Detect which cell encompasses the target text, then output its [X, Y] center coordinate. 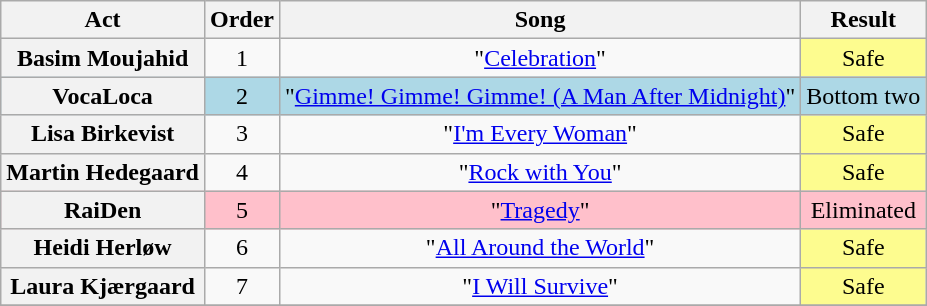
1 [242, 58]
Martin Hedegaard [103, 172]
5 [242, 210]
"All Around the World" [540, 248]
RaiDen [103, 210]
Basim Moujahid [103, 58]
Eliminated [864, 210]
3 [242, 134]
"Celebration" [540, 58]
Song [540, 20]
Laura Kjærgaard [103, 286]
"Rock with You" [540, 172]
VocaLoca [103, 96]
Lisa Birkevist [103, 134]
7 [242, 286]
4 [242, 172]
Order [242, 20]
"Tragedy" [540, 210]
6 [242, 248]
2 [242, 96]
Heidi Herløw [103, 248]
"I Will Survive" [540, 286]
"I'm Every Woman" [540, 134]
Result [864, 20]
Bottom two [864, 96]
Act [103, 20]
"Gimme! Gimme! Gimme! (A Man After Midnight)" [540, 96]
